Pinpoint the cell where the given text exists, returning its (x, y) midpoint coordinate. 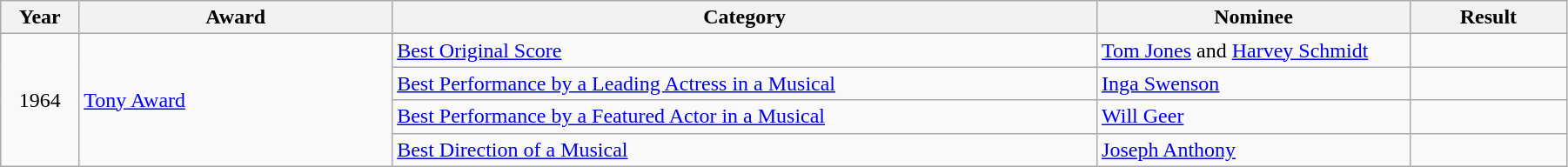
Award (236, 17)
Tony Award (236, 100)
Tom Jones and Harvey Schmidt (1254, 50)
1964 (40, 100)
Best Performance by a Leading Actress in a Musical (745, 83)
Year (40, 17)
Will Geer (1254, 117)
Category (745, 17)
Best Original Score (745, 50)
Nominee (1254, 17)
Joseph Anthony (1254, 150)
Result (1488, 17)
Best Direction of a Musical (745, 150)
Best Performance by a Featured Actor in a Musical (745, 117)
Inga Swenson (1254, 83)
